Scan for the cell matching the given text and deliver its [X, Y] coordinate at center. 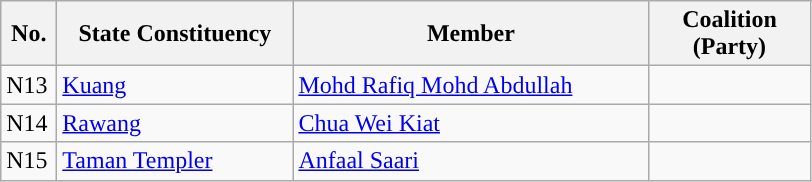
No. [29, 34]
Rawang [175, 123]
Chua Wei Kiat [471, 123]
State Constituency [175, 34]
Mohd Rafiq Mohd Abdullah [471, 85]
Anfaal Saari [471, 161]
N13 [29, 85]
N15 [29, 161]
Member [471, 34]
N14 [29, 123]
Taman Templer [175, 161]
Coalition (Party) [730, 34]
Kuang [175, 85]
